Detect which cell encompasses the target text, then output its [x, y] center coordinate. 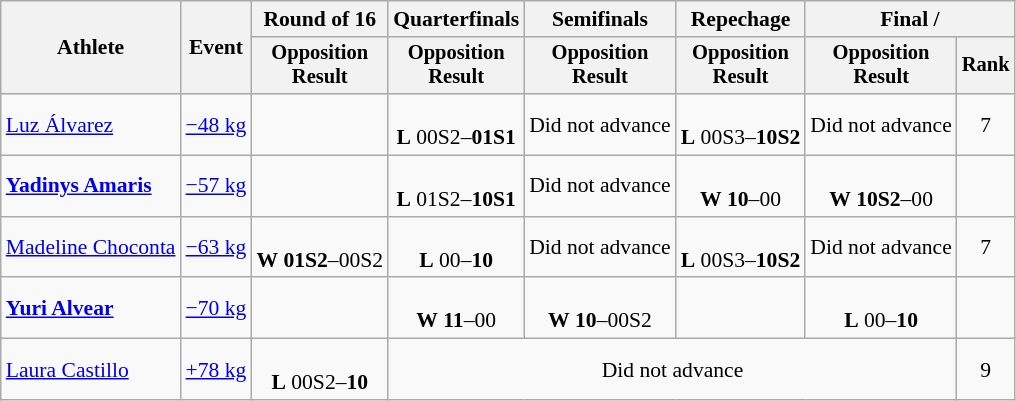
Round of 16 [320, 19]
L 01S2–10S1 [456, 186]
W 10–00S2 [600, 308]
Repechage [741, 19]
−57 kg [216, 186]
Madeline Choconta [91, 248]
−63 kg [216, 248]
L 00S2–01S1 [456, 124]
Luz Álvarez [91, 124]
Laura Castillo [91, 370]
9 [986, 370]
−70 kg [216, 308]
+78 kg [216, 370]
Yadinys Amaris [91, 186]
Quarterfinals [456, 19]
W 10S2–00 [881, 186]
W 11–00 [456, 308]
Event [216, 48]
Athlete [91, 48]
Yuri Alvear [91, 308]
−48 kg [216, 124]
Rank [986, 66]
Final / [910, 19]
Semifinals [600, 19]
L 00S2–10 [320, 370]
W 01S2–00S2 [320, 248]
W 10–00 [741, 186]
